Capture the cell that displays the provided text and extract its (x, y) central coordinate. 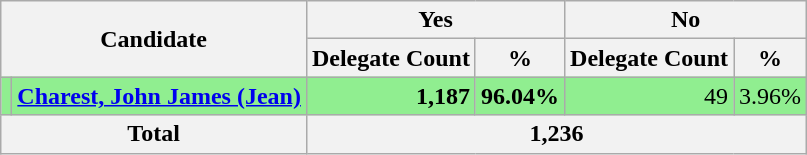
49 (650, 96)
Candidate (154, 39)
Total (154, 134)
1,187 (390, 96)
Charest, John James (Jean) (160, 96)
Yes (435, 20)
96.04% (520, 96)
No (686, 20)
3.96% (770, 96)
1,236 (556, 134)
